Identify which cell holds the provided text, then report its [x, y] central coordinate. 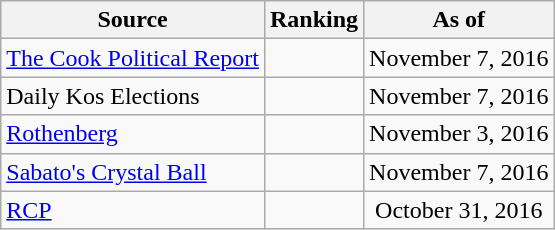
Daily Kos Elections [133, 96]
October 31, 2016 [459, 210]
As of [459, 20]
Sabato's Crystal Ball [133, 172]
The Cook Political Report [133, 58]
Rothenberg [133, 134]
Ranking [314, 20]
Source [133, 20]
November 3, 2016 [459, 134]
RCP [133, 210]
